Extract the [X, Y] coordinate from the center of the cell holding the provided text.  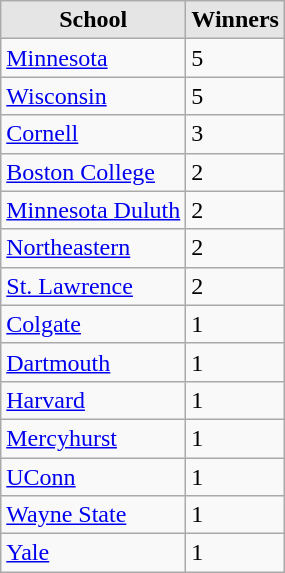
Dartmouth [94, 362]
Wayne State [94, 515]
St. Lawrence [94, 286]
Northeastern [94, 248]
Harvard [94, 400]
Yale [94, 553]
School [94, 20]
Colgate [94, 324]
Minnesota [94, 58]
UConn [94, 477]
Wisconsin [94, 96]
Boston College [94, 172]
Cornell [94, 134]
Mercyhurst [94, 438]
3 [236, 134]
Winners [236, 20]
Minnesota Duluth [94, 210]
